Identify which cell holds the provided text, then report its [x, y] central coordinate. 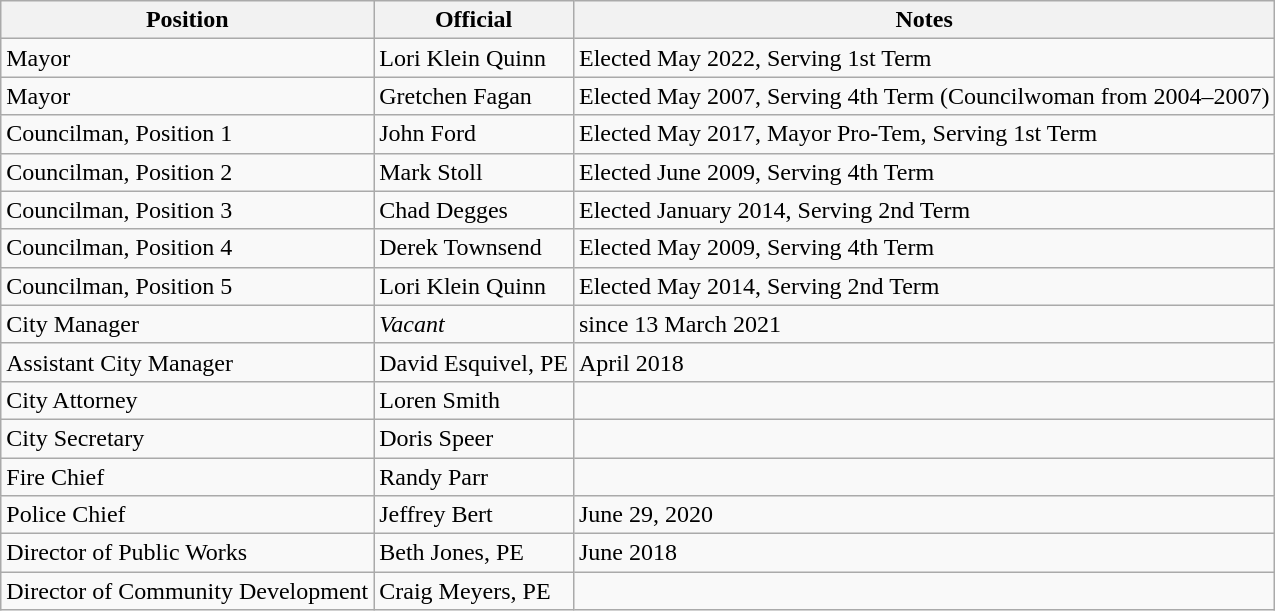
Director of Community Development [188, 591]
Councilman, Position 4 [188, 248]
Councilman, Position 2 [188, 172]
Craig Meyers, PE [474, 591]
Assistant City Manager [188, 362]
Elected May 2009, Serving 4th Term [924, 248]
since 13 March 2021 [924, 324]
Elected May 2014, Serving 2nd Term [924, 286]
Elected January 2014, Serving 2nd Term [924, 210]
Elected May 2017, Mayor Pro-Tem, Serving 1st Term [924, 134]
Notes [924, 20]
Director of Public Works [188, 553]
Chad Degges [474, 210]
Loren Smith [474, 400]
John Ford [474, 134]
Councilman, Position 1 [188, 134]
June 29, 2020 [924, 515]
Beth Jones, PE [474, 553]
Elected June 2009, Serving 4th Term [924, 172]
Official [474, 20]
Vacant [474, 324]
Gretchen Fagan [474, 96]
Fire Chief [188, 477]
Doris Speer [474, 438]
Councilman, Position 3 [188, 210]
Jeffrey Bert [474, 515]
Derek Townsend [474, 248]
Elected May 2007, Serving 4th Term (Councilwoman from 2004–2007) [924, 96]
June 2018 [924, 553]
Police Chief [188, 515]
Mark Stoll [474, 172]
Position [188, 20]
Councilman, Position 5 [188, 286]
City Attorney [188, 400]
Randy Parr [474, 477]
David Esquivel, PE [474, 362]
City Manager [188, 324]
City Secretary [188, 438]
April 2018 [924, 362]
Elected May 2022, Serving 1st Term [924, 58]
